From the cell containing the given text, extract its center point as (X, Y) coordinate. 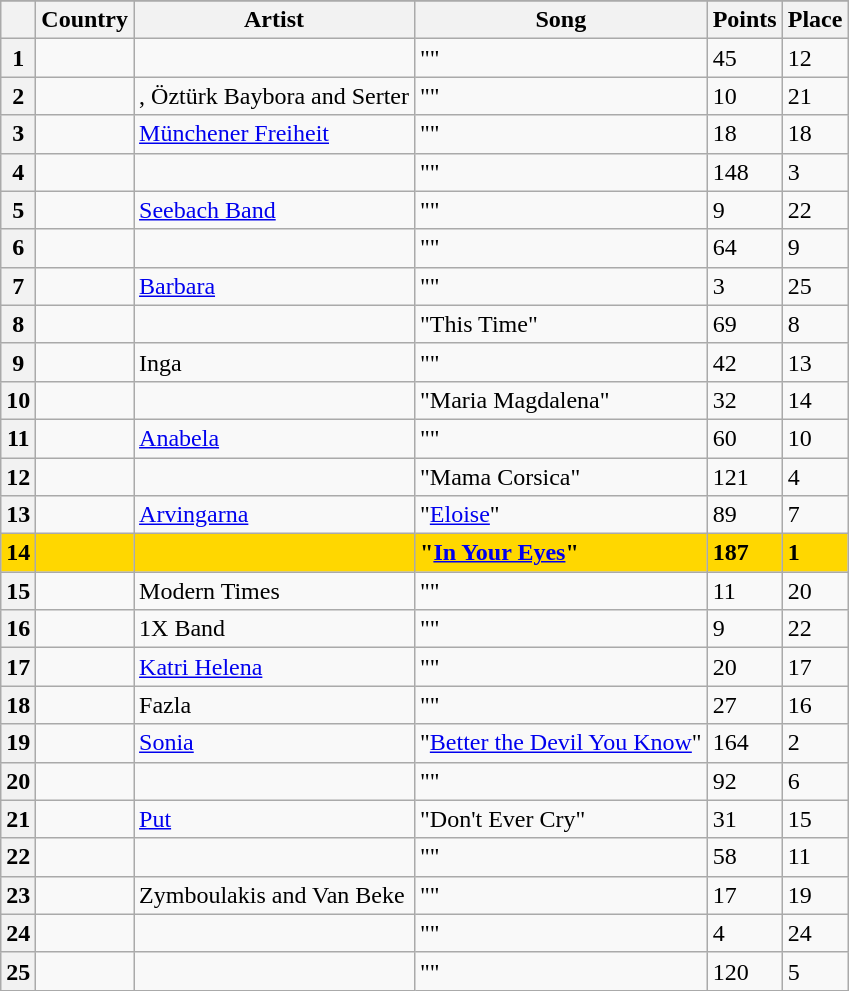
120 (744, 971)
148 (744, 172)
164 (744, 743)
42 (744, 362)
"Don't Ever Cry" (562, 819)
Sonia (274, 743)
Fazla (274, 705)
"In Your Eyes" (562, 553)
"Maria Magdalena" (562, 400)
, Öztürk Baybora and Serter (274, 96)
121 (744, 477)
58 (744, 857)
69 (744, 324)
32 (744, 400)
31 (744, 819)
Put (274, 819)
187 (744, 553)
1X Band (274, 629)
Modern Times (274, 591)
64 (744, 248)
Song (562, 20)
Seebach Band (274, 210)
92 (744, 781)
Points (744, 20)
Inga (274, 362)
Arvingarna (274, 515)
Barbara (274, 286)
Katri Helena (274, 667)
"Better the Devil You Know" (562, 743)
"This Time" (562, 324)
"Eloise" (562, 515)
"Mama Corsica" (562, 477)
60 (744, 438)
27 (744, 705)
Münchener Freiheit (274, 134)
Artist (274, 20)
Place (815, 20)
Country (85, 20)
Anabela (274, 438)
89 (744, 515)
Zymboulakis and Van Beke (274, 895)
45 (744, 58)
23 (18, 895)
